From the cell containing the given text, extract its center point as (X, Y) coordinate. 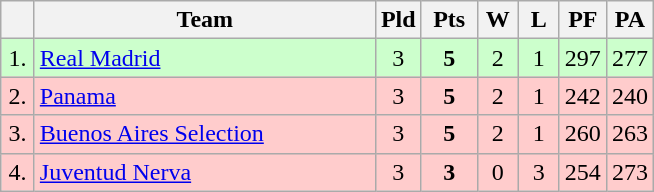
263 (630, 134)
Pld (398, 20)
L (538, 20)
260 (582, 134)
240 (630, 96)
Buenos Aires Selection (204, 134)
2. (18, 96)
Team (204, 20)
3. (18, 134)
Panama (204, 96)
Real Madrid (204, 58)
4. (18, 172)
254 (582, 172)
PF (582, 20)
0 (498, 172)
277 (630, 58)
Pts (449, 20)
PA (630, 20)
242 (582, 96)
297 (582, 58)
Juventud Nerva (204, 172)
1. (18, 58)
273 (630, 172)
W (498, 20)
